Identify which cell holds the provided text, then report its [X, Y] central coordinate. 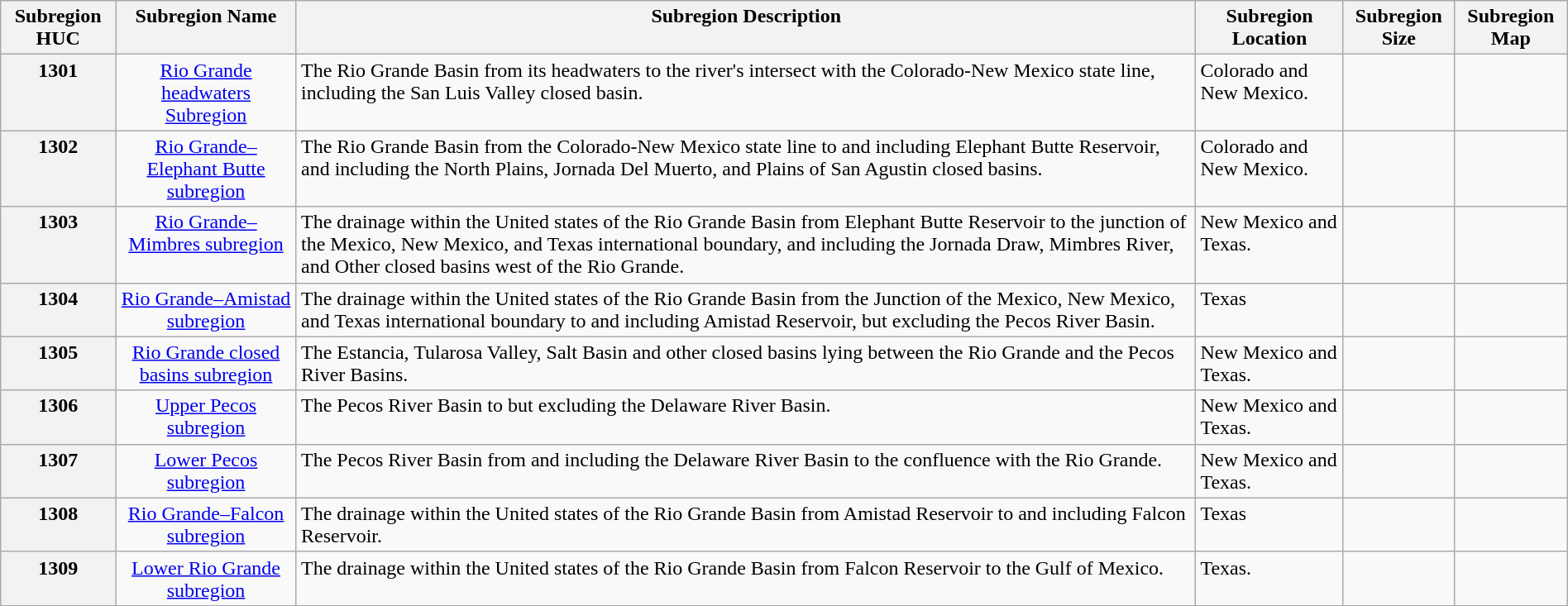
Subregion Map [1510, 28]
Subregion Location [1269, 28]
1302 [58, 169]
The Estancia, Tularosa Valley, Salt Basin and other closed basins lying between the Rio Grande and the Pecos River Basins. [746, 364]
1306 [58, 417]
1307 [58, 471]
Subregion Description [746, 28]
The Pecos River Basin to but excluding the Delaware River Basin. [746, 417]
Rio Grande closed basins subregion [207, 364]
1304 [58, 309]
The drainage within the United states of the Rio Grande Basin from Falcon Reservoir to the Gulf of Mexico. [746, 579]
The drainage within the United states of the Rio Grande Basin from Amistad Reservoir to and including Falcon Reservoir. [746, 524]
Rio Grande–Falcon subregion [207, 524]
Rio Grande–Mimbres subregion [207, 245]
Subregion Size [1398, 28]
Rio Grande–Elephant Butte subregion [207, 169]
1305 [58, 364]
Rio Grande–Amistad subregion [207, 309]
Lower Rio Grande subregion [207, 579]
1301 [58, 93]
Subregion HUC [58, 28]
1303 [58, 245]
Upper Pecos subregion [207, 417]
Texas. [1269, 579]
1309 [58, 579]
Subregion Name [207, 28]
Rio Grande headwaters Subregion [207, 93]
Lower Pecos subregion [207, 471]
The Pecos River Basin from and including the Delaware River Basin to the confluence with the Rio Grande. [746, 471]
1308 [58, 524]
